Provide the [X, Y] coordinate of the cell's center where the given text is located.  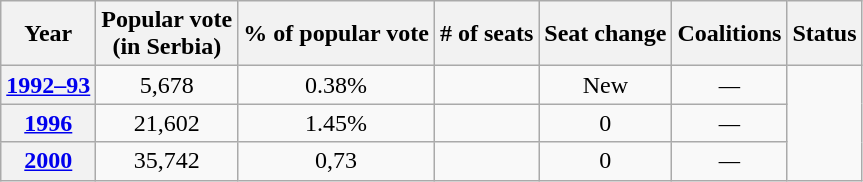
0,73 [336, 161]
21,602 [167, 123]
5,678 [167, 85]
New [606, 85]
35,742 [167, 161]
% of popular vote [336, 34]
1996 [48, 123]
0.38% [336, 85]
Year [48, 34]
1992–93 [48, 85]
Seat change [606, 34]
Status [824, 34]
1.45% [336, 123]
2000 [48, 161]
Popular vote (in Serbia) [167, 34]
# of seats [486, 34]
Coalitions [730, 34]
